Capture the cell that displays the provided text and extract its (x, y) central coordinate. 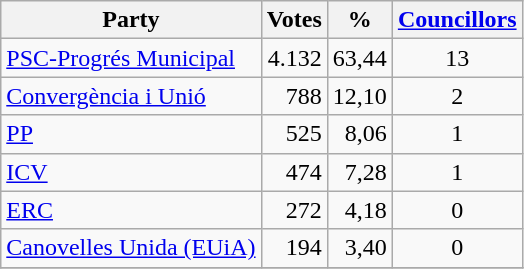
Party (131, 20)
PP (131, 134)
7,28 (360, 172)
8,06 (360, 134)
788 (294, 96)
474 (294, 172)
525 (294, 134)
2 (457, 96)
Councillors (457, 20)
Canovelles Unida (EUiA) (131, 248)
12,10 (360, 96)
% (360, 20)
272 (294, 210)
Convergència i Unió (131, 96)
194 (294, 248)
PSC-Progrés Municipal (131, 58)
63,44 (360, 58)
ERC (131, 210)
4.132 (294, 58)
13 (457, 58)
3,40 (360, 248)
4,18 (360, 210)
Votes (294, 20)
ICV (131, 172)
